From the cell containing the given text, extract its center point as [x, y] coordinate. 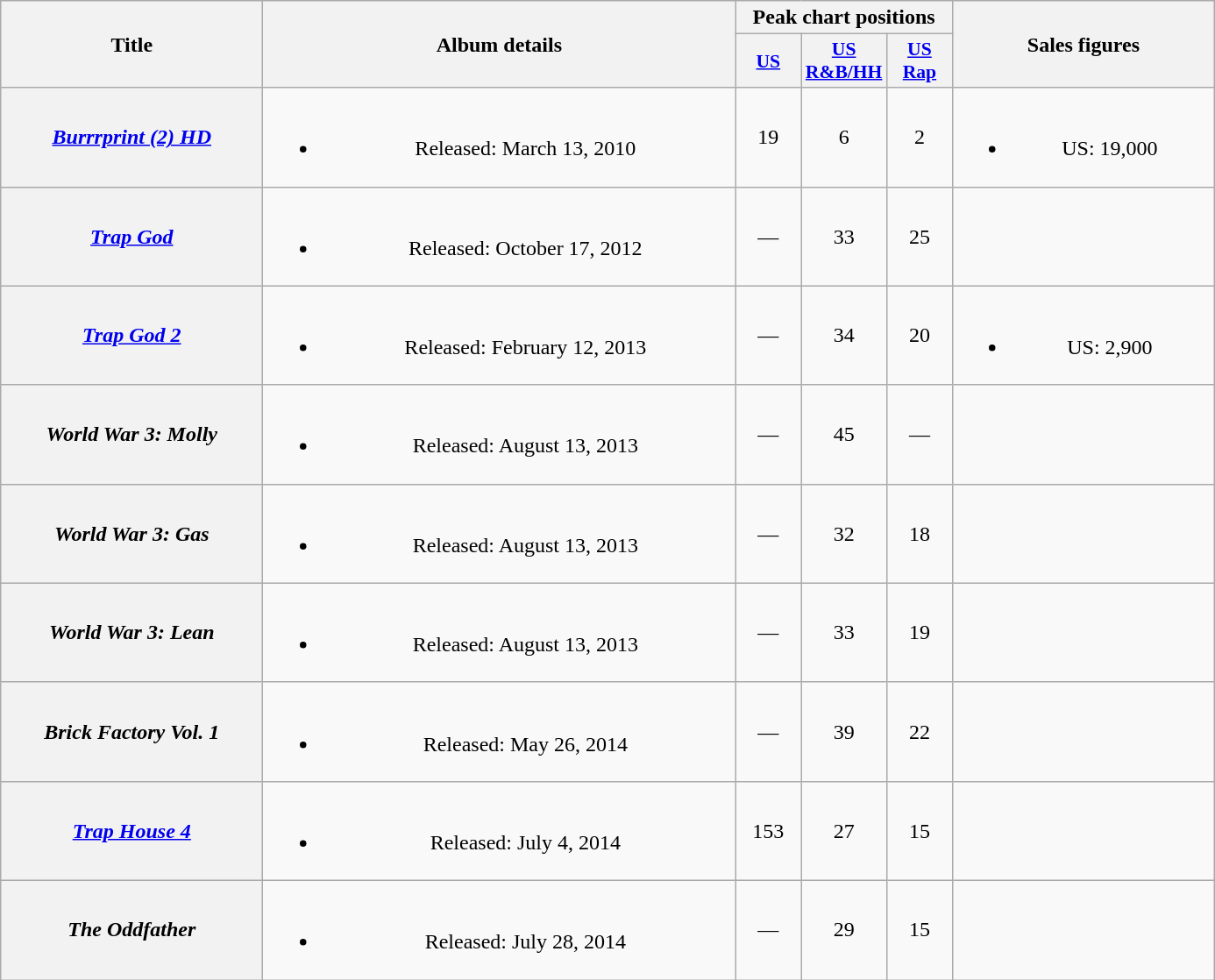
153 [768, 831]
US: 2,900 [1084, 335]
USR&B/HH [844, 61]
18 [919, 533]
Sales figures [1084, 44]
6 [844, 137]
Trap God 2 [131, 335]
USRap [919, 61]
22 [919, 731]
2 [919, 137]
Burrrprint (2) HD [131, 137]
20 [919, 335]
Album details [500, 44]
Peak chart positions [844, 18]
Released: March 13, 2010 [500, 137]
27 [844, 831]
US [768, 61]
Released: October 17, 2012 [500, 237]
45 [844, 435]
32 [844, 533]
World War 3: Gas [131, 533]
Trap House 4 [131, 831]
34 [844, 335]
World War 3: Lean [131, 633]
Brick Factory Vol. 1 [131, 731]
Trap God [131, 237]
Released: February 12, 2013 [500, 335]
Released: July 28, 2014 [500, 929]
25 [919, 237]
Title [131, 44]
US: 19,000 [1084, 137]
Released: May 26, 2014 [500, 731]
29 [844, 929]
The Oddfather [131, 929]
39 [844, 731]
Released: July 4, 2014 [500, 831]
World War 3: Molly [131, 435]
